Pinpoint the cell where the given text exists, returning its (X, Y) midpoint coordinate. 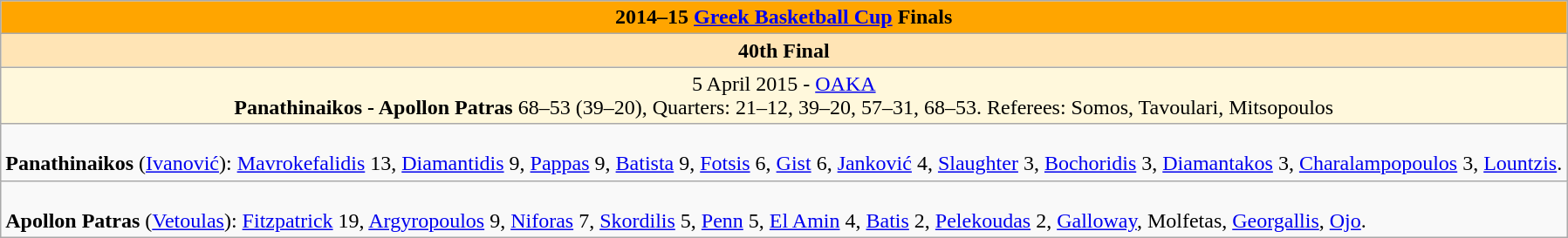
40th Final (784, 51)
2014–15 Greek Basketball Cup Finals (784, 17)
5 April 2015 - OAKAPanathinaikos - Apollon Patras 68–53 (39–20), Quarters: 21–12, 39–20, 57–31, 68–53. Referees: Somos, Tavoulari, Mitsopoulos (784, 96)
